Provide the [x, y] coordinate of the cell's center where the given text is located.  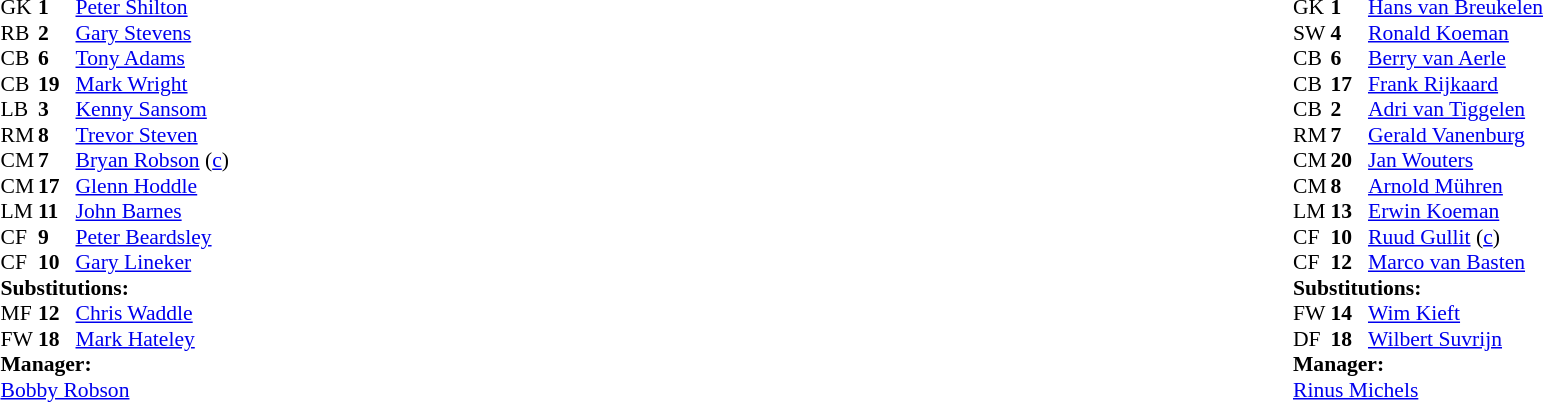
Berry van Aerle [1456, 59]
Gary Stevens [152, 33]
19 [57, 84]
Kenny Sansom [152, 109]
Marco van Basten [1456, 263]
Mark Wright [152, 84]
RB [19, 33]
Wim Kieft [1456, 313]
9 [57, 237]
11 [57, 211]
Peter Beardsley [152, 237]
Wilbert Suvrijn [1456, 339]
SW [1312, 33]
Ronald Koeman [1456, 33]
Frank Rijkaard [1456, 84]
Erwin Koeman [1456, 211]
Chris Waddle [152, 313]
Ruud Gullit (c) [1456, 237]
20 [1349, 161]
John Barnes [152, 211]
14 [1349, 313]
LB [19, 109]
Tony Adams [152, 59]
Gerald Vanenburg [1456, 135]
MF [19, 313]
Bryan Robson (c) [152, 161]
DF [1312, 339]
Jan Wouters [1456, 161]
3 [57, 109]
Arnold Mühren [1456, 186]
Mark Hateley [152, 339]
Glenn Hoddle [152, 186]
4 [1349, 33]
Trevor Steven [152, 135]
Adri van Tiggelen [1456, 109]
13 [1349, 211]
Gary Lineker [152, 263]
